Locate the cell with the specified text and output its [x, y] center coordinate. 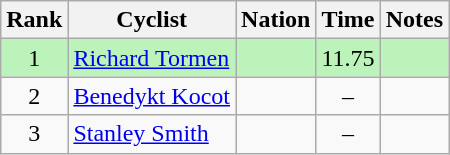
Benedykt Kocot [152, 96]
2 [34, 96]
11.75 [348, 58]
3 [34, 134]
Time [348, 20]
Rank [34, 20]
Notes [414, 20]
Cyclist [152, 20]
1 [34, 58]
Richard Tormen [152, 58]
Nation [276, 20]
Stanley Smith [152, 134]
